Capture the cell that displays the provided text and extract its (X, Y) central coordinate. 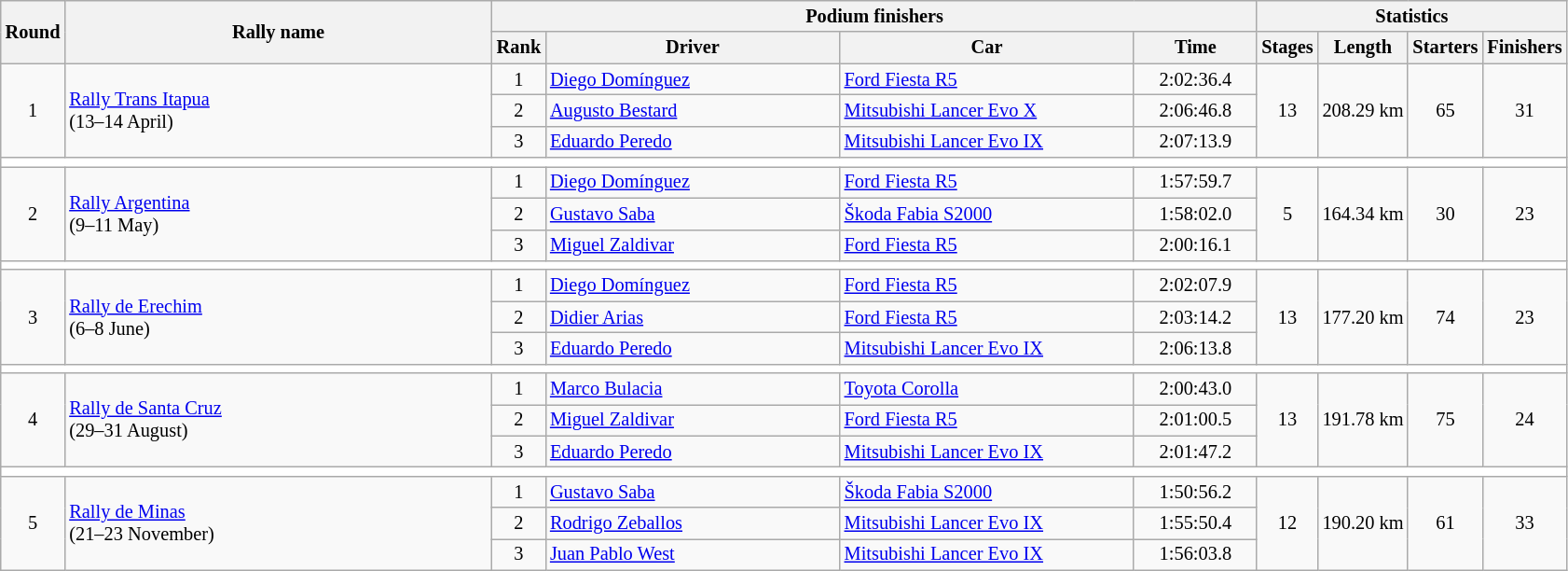
Length (1363, 48)
Didier Arias (693, 317)
Toyota Corolla (987, 389)
Rally de Minas(21–23 November) (278, 522)
31 (1524, 110)
61 (1445, 522)
Rally name (278, 32)
Time (1195, 48)
Statistics (1411, 16)
65 (1445, 110)
2:02:07.9 (1195, 285)
1:50:56.2 (1195, 492)
75 (1445, 420)
Stages (1286, 48)
2:00:16.1 (1195, 245)
Rally de Erechim(6–8 June) (278, 317)
1:55:50.4 (1195, 523)
2:02:36.4 (1195, 79)
Rally Trans Itapua(13–14 April) (278, 110)
1:57:59.7 (1195, 182)
164.34 km (1363, 213)
190.20 km (1363, 522)
Driver (693, 48)
Starters (1445, 48)
2:00:43.0 (1195, 389)
1:58:02.0 (1195, 214)
2:07:13.9 (1195, 142)
Rally de Santa Cruz(29–31 August) (278, 420)
33 (1524, 522)
30 (1445, 213)
2:06:13.8 (1195, 348)
177.20 km (1363, 317)
1:56:03.8 (1195, 554)
Finishers (1524, 48)
2:01:47.2 (1195, 452)
12 (1286, 522)
24 (1524, 420)
74 (1445, 317)
Rally Argentina(9–11 May) (278, 213)
Marco Bulacia (693, 389)
208.29 km (1363, 110)
Mitsubishi Lancer Evo X (987, 110)
Augusto Bestard (693, 110)
Round (34, 32)
4 (34, 420)
Rank (518, 48)
Podium finishers (874, 16)
2:06:46.8 (1195, 110)
Car (987, 48)
2:01:00.5 (1195, 420)
Rodrigo Zeballos (693, 523)
2:03:14.2 (1195, 317)
Juan Pablo West (693, 554)
191.78 km (1363, 420)
